Pinpoint the cell where the given text exists, returning its (X, Y) midpoint coordinate. 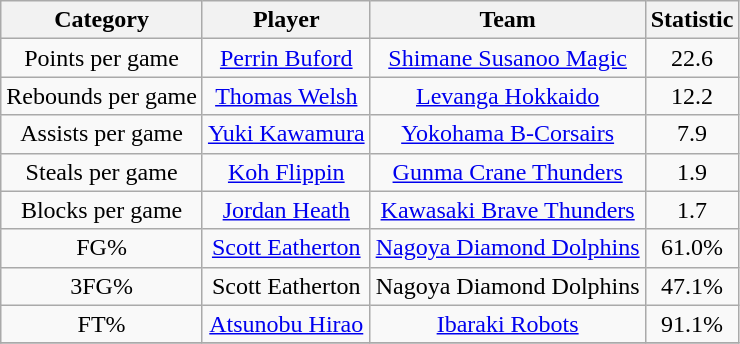
Shimane Susanoo Magic (508, 58)
Levanga Hokkaido (508, 96)
Statistic (692, 20)
61.0% (692, 248)
Yuki Kawamura (286, 134)
Steals per game (102, 172)
7.9 (692, 134)
3FG% (102, 286)
Points per game (102, 58)
Jordan Heath (286, 210)
12.2 (692, 96)
FT% (102, 324)
Assists per game (102, 134)
91.1% (692, 324)
Yokohama B-Corsairs (508, 134)
1.9 (692, 172)
Rebounds per game (102, 96)
47.1% (692, 286)
Player (286, 20)
Thomas Welsh (286, 96)
Blocks per game (102, 210)
Kawasaki Brave Thunders (508, 210)
Gunma Crane Thunders (508, 172)
Ibaraki Robots (508, 324)
FG% (102, 248)
22.6 (692, 58)
Team (508, 20)
Atsunobu Hirao (286, 324)
Koh Flippin (286, 172)
Category (102, 20)
1.7 (692, 210)
Perrin Buford (286, 58)
